Return (X, Y) of the center of cell containing provided text 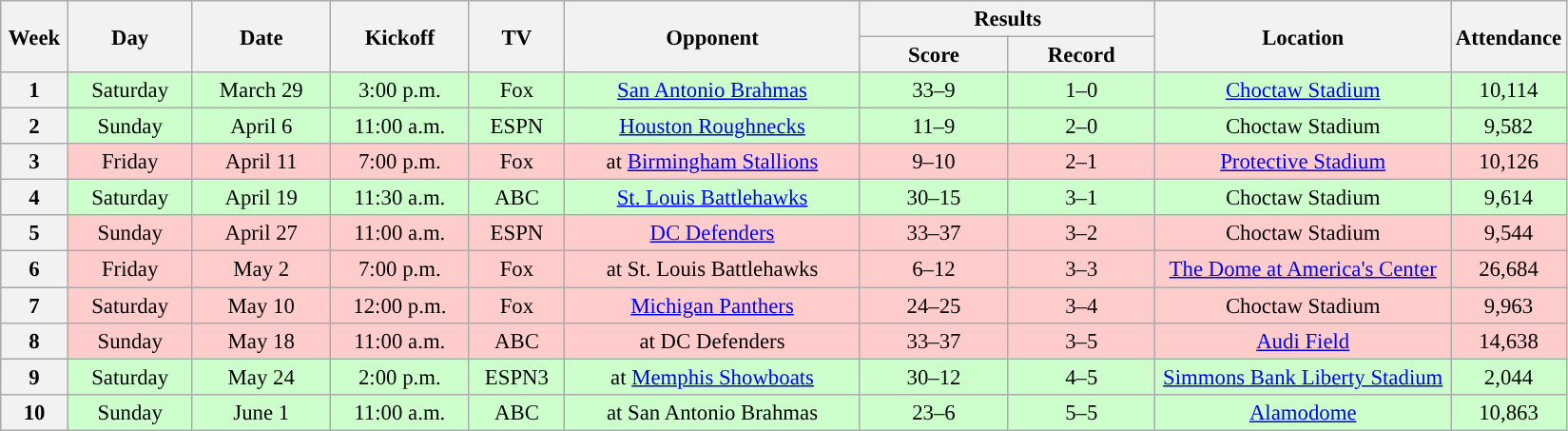
at Birmingham Stallions (713, 162)
1 (34, 90)
Michigan Panthers (713, 305)
3–3 (1082, 269)
April 11 (261, 162)
Week (34, 36)
2 (34, 127)
3–5 (1082, 341)
ESPN3 (517, 377)
Protective Stadium (1303, 162)
10,863 (1509, 412)
2:00 p.m. (400, 377)
The Dome at America's Center (1303, 269)
Opponent (713, 36)
Score (934, 55)
6–12 (934, 269)
Houston Roughnecks (713, 127)
June 1 (261, 412)
April 27 (261, 233)
Results (1008, 19)
26,684 (1509, 269)
May 24 (261, 377)
Record (1082, 55)
Date (261, 36)
11:30 a.m. (400, 198)
TV (517, 36)
Attendance (1509, 36)
3–2 (1082, 233)
April 6 (261, 127)
23–6 (934, 412)
Kickoff (400, 36)
at St. Louis Battlehawks (713, 269)
1–0 (1082, 90)
30–15 (934, 198)
9 (34, 377)
10 (34, 412)
May 18 (261, 341)
9–10 (934, 162)
March 29 (261, 90)
7 (34, 305)
9,614 (1509, 198)
Audi Field (1303, 341)
at Memphis Showboats (713, 377)
2,044 (1509, 377)
Location (1303, 36)
3 (34, 162)
24–25 (934, 305)
Simmons Bank Liberty Stadium (1303, 377)
St. Louis Battlehawks (713, 198)
12:00 p.m. (400, 305)
10,114 (1509, 90)
11–9 (934, 127)
Day (129, 36)
8 (34, 341)
4–5 (1082, 377)
3–4 (1082, 305)
6 (34, 269)
2–1 (1082, 162)
May 2 (261, 269)
5–5 (1082, 412)
2–0 (1082, 127)
DC Defenders (713, 233)
Alamodome (1303, 412)
30–12 (934, 377)
May 10 (261, 305)
9,582 (1509, 127)
4 (34, 198)
at DC Defenders (713, 341)
33–9 (934, 90)
14,638 (1509, 341)
April 19 (261, 198)
at San Antonio Brahmas (713, 412)
3:00 p.m. (400, 90)
5 (34, 233)
San Antonio Brahmas (713, 90)
9,544 (1509, 233)
3–1 (1082, 198)
10,126 (1509, 162)
9,963 (1509, 305)
